Detect which cell encompasses the target text, then output its [X, Y] center coordinate. 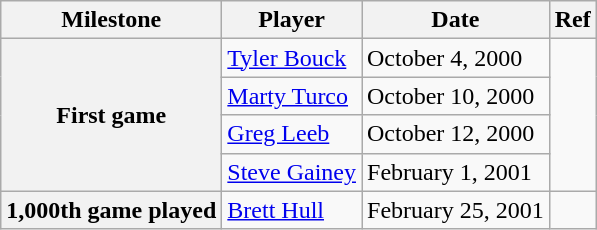
Ref [572, 20]
Milestone [112, 20]
Brett Hull [292, 210]
Tyler Bouck [292, 58]
February 1, 2001 [456, 172]
October 4, 2000 [456, 58]
Marty Turco [292, 96]
Player [292, 20]
1,000th game played [112, 210]
October 12, 2000 [456, 134]
October 10, 2000 [456, 96]
Steve Gainey [292, 172]
February 25, 2001 [456, 210]
First game [112, 115]
Date [456, 20]
Greg Leeb [292, 134]
